Scan for the cell matching the given text and deliver its (x, y) coordinate at center. 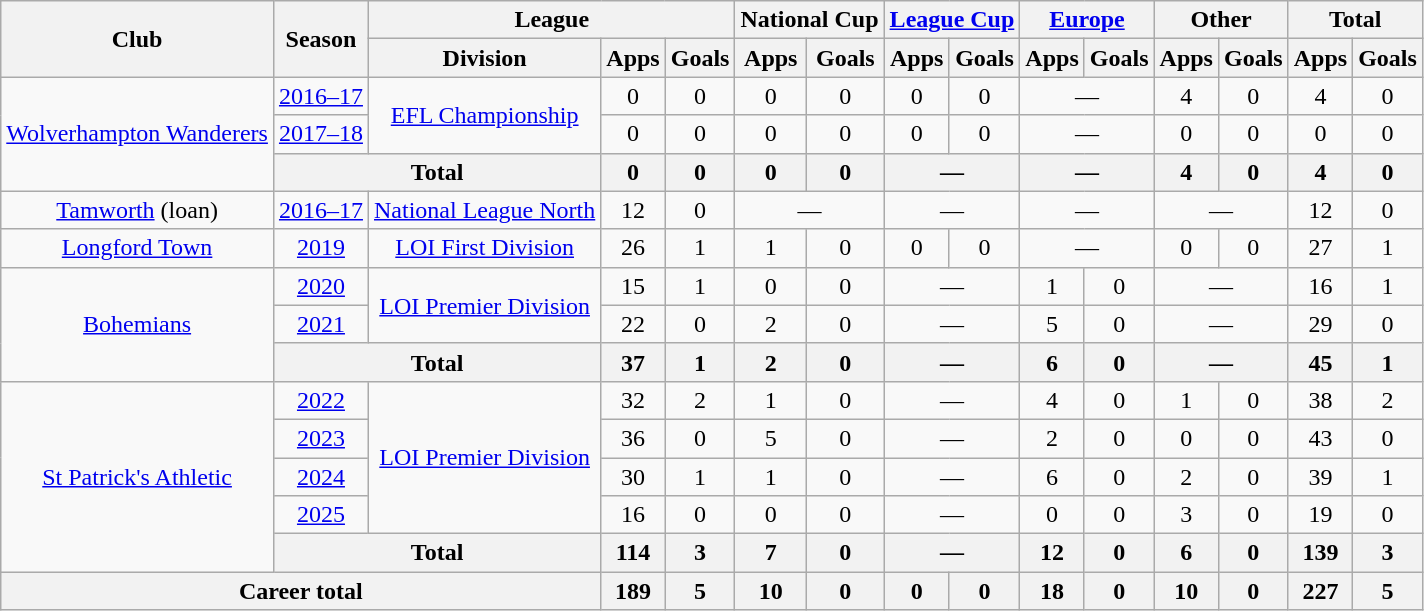
Division (484, 58)
Wolverhampton Wanderers (138, 134)
Europe (1087, 20)
Career total (301, 591)
43 (1320, 438)
139 (1320, 553)
2019 (320, 248)
2024 (320, 477)
League (551, 20)
36 (633, 438)
Season (320, 39)
LOI First Division (484, 248)
7 (771, 553)
Longford Town (138, 248)
Bohemians (138, 324)
National League North (484, 210)
38 (1320, 400)
37 (633, 362)
45 (1320, 362)
Club (138, 39)
26 (633, 248)
National Cup (810, 20)
227 (1320, 591)
2020 (320, 286)
22 (633, 324)
189 (633, 591)
EFL Championship (484, 115)
2022 (320, 400)
League Cup (952, 20)
2025 (320, 515)
114 (633, 553)
2021 (320, 324)
Other (1221, 20)
St Patrick's Athletic (138, 476)
18 (1052, 591)
27 (1320, 248)
19 (1320, 515)
30 (633, 477)
32 (633, 400)
2023 (320, 438)
2017–18 (320, 134)
Tamworth (loan) (138, 210)
29 (1320, 324)
39 (1320, 477)
15 (633, 286)
